Search for the cell housing the specified text and yield its [X, Y] center coordinate. 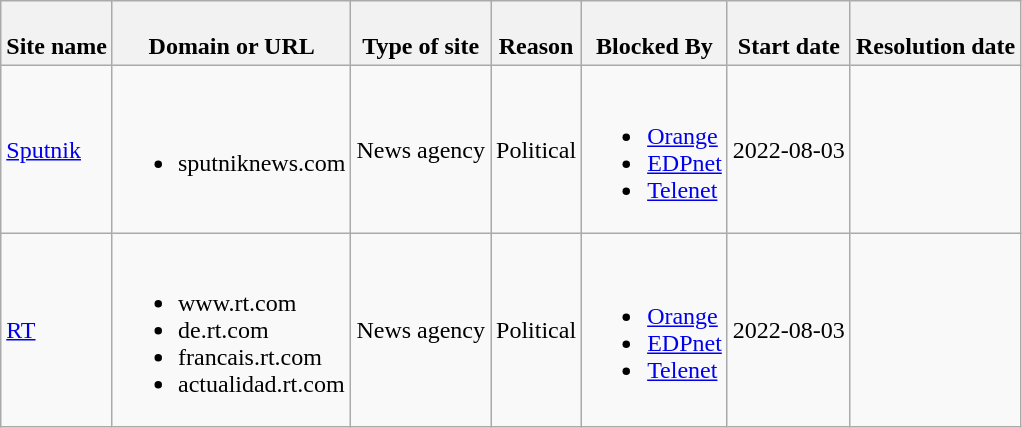
Type of site [421, 34]
Resolution date [935, 34]
RT [57, 330]
Domain or URL [231, 34]
Start date [788, 34]
sputniknews.com [231, 150]
Blocked By [655, 34]
Sputnik [57, 150]
Reason [536, 34]
www.rt.comde.rt.comfrancais.rt.comactualidad.rt.com [231, 330]
Site name [57, 34]
